Provide the (X, Y) coordinate of the cell's center where the given text is located.  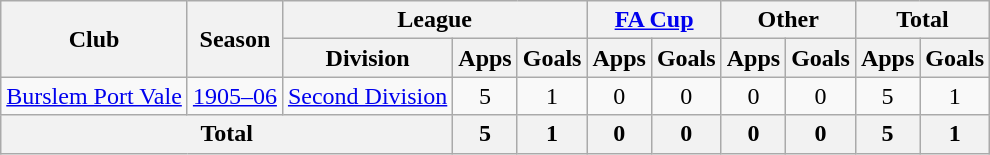
League (434, 20)
Season (234, 39)
Burslem Port Vale (94, 96)
Division (367, 58)
Other (788, 20)
1905–06 (234, 96)
FA Cup (654, 20)
Club (94, 39)
Second Division (367, 96)
